Extract the (X, Y) coordinate from the center of the cell holding the provided text.  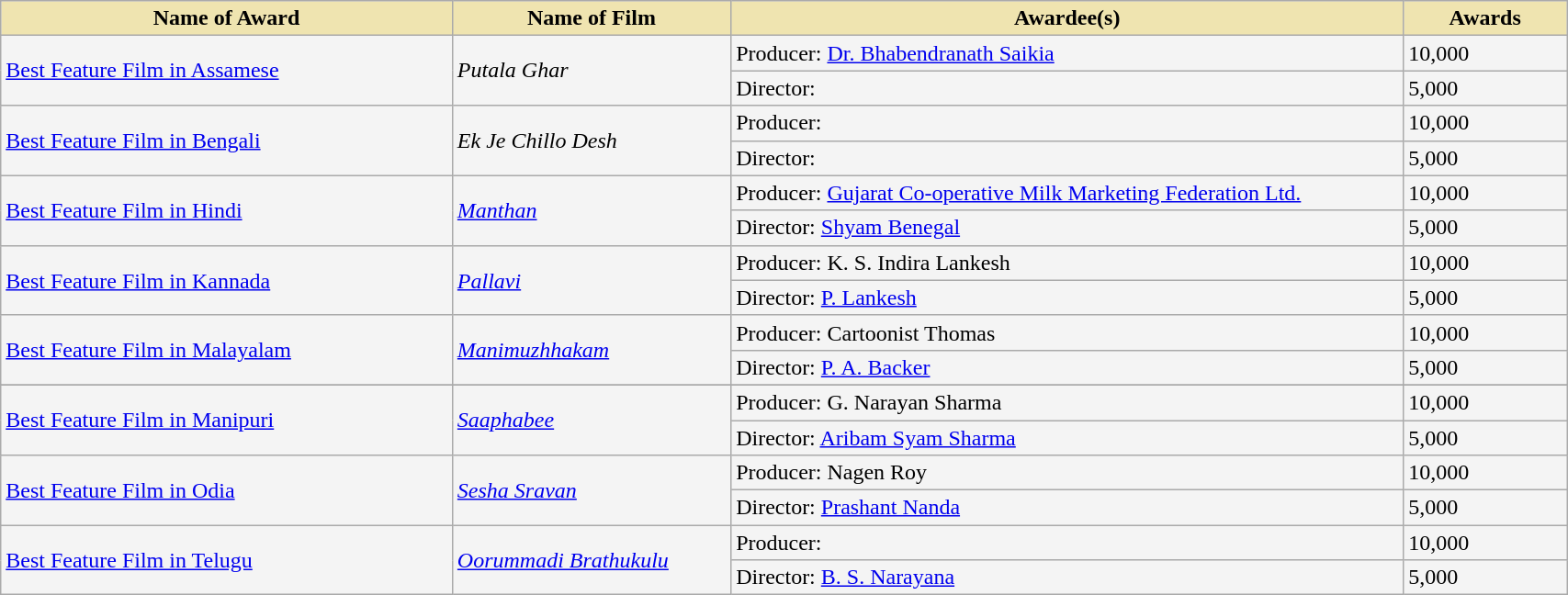
Director: P. Lankesh (1067, 297)
Best Feature Film in Odia (227, 490)
Pallavi (592, 280)
Producer: Cartoonist Thomas (1067, 332)
Putala Ghar (592, 71)
Saaphabee (592, 420)
Best Feature Film in Malayalam (227, 350)
Awards (1485, 18)
Producer: K. S. Indira Lankesh (1067, 263)
Best Feature Film in Manipuri (227, 420)
Director: Aribam Syam Sharma (1067, 438)
Producer: Nagen Roy (1067, 473)
Producer: Gujarat Co-operative Milk Marketing Federation Ltd. (1067, 193)
Name of Film (592, 18)
Director: Prashant Nanda (1067, 508)
Director: B. S. Narayana (1067, 578)
Best Feature Film in Telugu (227, 560)
Awardee(s) (1067, 18)
Manimuzhhakam (592, 350)
Sesha Sravan (592, 490)
Producer: Dr. Bhabendranath Saikia (1067, 53)
Ek Je Chillo Desh (592, 140)
Best Feature Film in Kannada (227, 280)
Director: P. A. Backer (1067, 367)
Producer: G. Narayan Sharma (1067, 402)
Name of Award (227, 18)
Director: Shyam Benegal (1067, 228)
Best Feature Film in Assamese (227, 71)
Best Feature Film in Hindi (227, 210)
Best Feature Film in Bengali (227, 140)
Manthan (592, 210)
Oorummadi Brathukulu (592, 560)
